Find where the given text appears and provide that cell's center as (X, Y) coordinate. 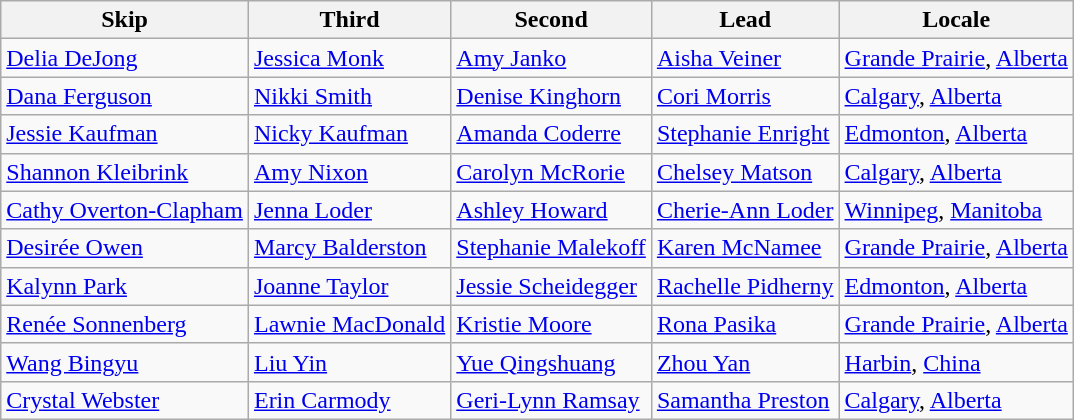
Stephanie Malekoff (552, 248)
Desirée Owen (125, 248)
Denise Kinghorn (552, 96)
Harbin, China (956, 362)
Cherie-Ann Loder (745, 210)
Carolyn McRorie (552, 172)
Geri-Lynn Ramsay (552, 400)
Nikki Smith (349, 96)
Ashley Howard (552, 210)
Joanne Taylor (349, 286)
Rachelle Pidherny (745, 286)
Cori Morris (745, 96)
Wang Bingyu (125, 362)
Lawnie MacDonald (349, 324)
Skip (125, 20)
Zhou Yan (745, 362)
Cathy Overton-Clapham (125, 210)
Jessie Kaufman (125, 134)
Jessie Scheidegger (552, 286)
Nicky Kaufman (349, 134)
Amy Janko (552, 58)
Locale (956, 20)
Karen McNamee (745, 248)
Lead (745, 20)
Crystal Webster (125, 400)
Dana Ferguson (125, 96)
Liu Yin (349, 362)
Yue Qingshuang (552, 362)
Marcy Balderston (349, 248)
Winnipeg, Manitoba (956, 210)
Jessica Monk (349, 58)
Jenna Loder (349, 210)
Delia DeJong (125, 58)
Amy Nixon (349, 172)
Samantha Preston (745, 400)
Erin Carmody (349, 400)
Kristie Moore (552, 324)
Chelsey Matson (745, 172)
Renée Sonnenberg (125, 324)
Second (552, 20)
Aisha Veiner (745, 58)
Rona Pasika (745, 324)
Stephanie Enright (745, 134)
Shannon Kleibrink (125, 172)
Kalynn Park (125, 286)
Third (349, 20)
Amanda Coderre (552, 134)
